Extract the [X, Y] coordinate from the center of the cell holding the provided text.  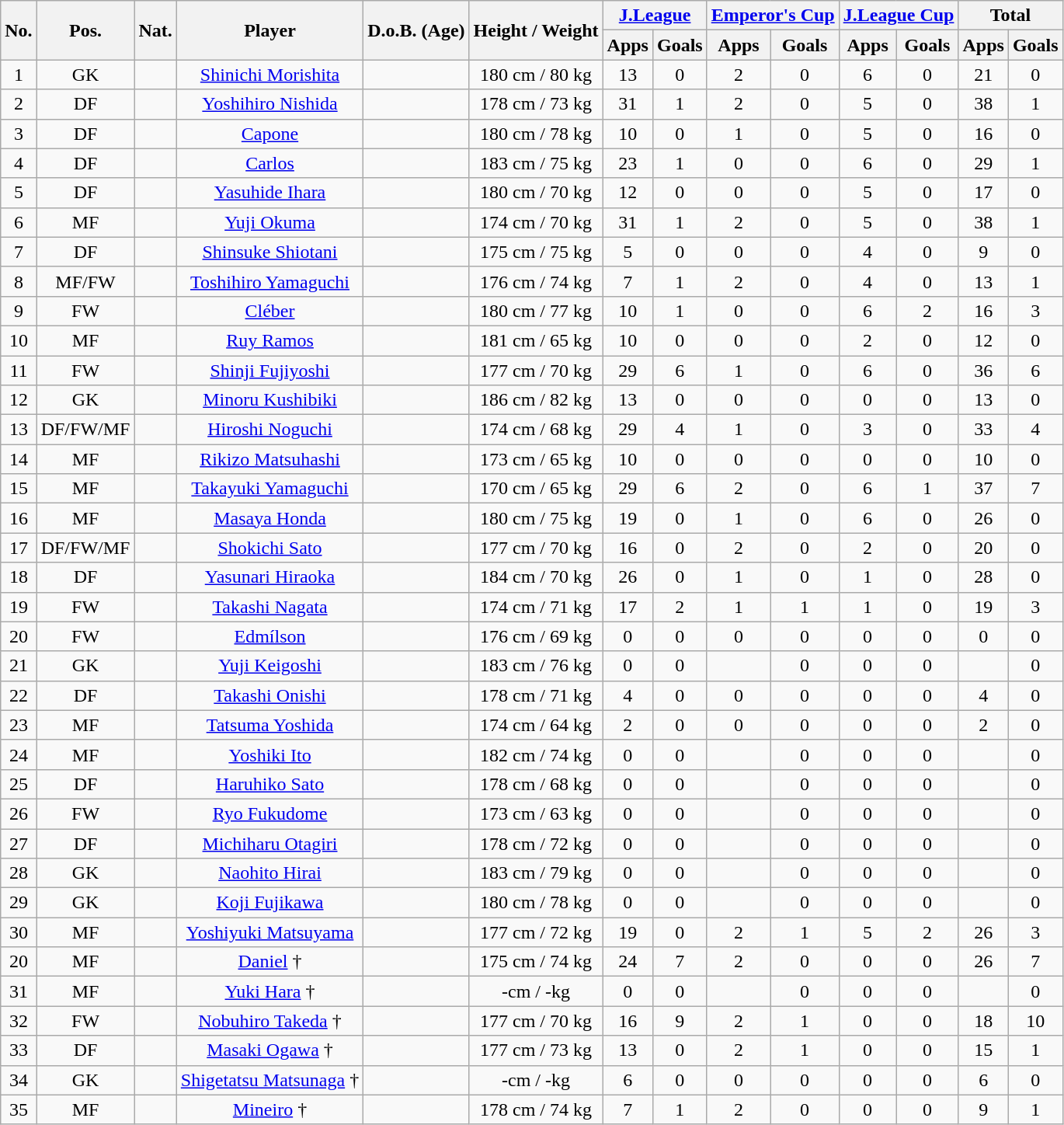
Yoshiyuki Matsuyama [269, 932]
Rikizo Matsuhashi [269, 459]
J.League [655, 16]
Shinji Fujiyoshi [269, 371]
14 [19, 459]
178 cm / 68 kg [536, 784]
Yoshihiro Nishida [269, 104]
178 cm / 73 kg [536, 104]
Carlos [269, 163]
Ryo Fukudome [269, 813]
34 [19, 1080]
Takashi Onishi [269, 695]
Naohito Hirai [269, 873]
Takashi Nagata [269, 607]
Haruhiko Sato [269, 784]
Michiharu Otagiri [269, 843]
Minoru Kushibiki [269, 400]
176 cm / 74 kg [536, 281]
180 cm / 75 kg [536, 518]
Koji Fujikawa [269, 903]
Daniel † [269, 962]
Masaki Ogawa † [269, 1050]
Pos. [85, 30]
8 [19, 281]
174 cm / 71 kg [536, 607]
175 cm / 74 kg [536, 962]
Yuji Okuma [269, 222]
11 [19, 371]
25 [19, 784]
Nat. [155, 30]
Hiroshi Noguchi [269, 430]
MF/FW [85, 281]
Tatsuma Yoshida [269, 725]
Ruy Ramos [269, 340]
Yuji Keigoshi [269, 666]
36 [983, 371]
181 cm / 65 kg [536, 340]
Yoshiki Ito [269, 754]
Toshihiro Yamaguchi [269, 281]
Edmílson [269, 636]
174 cm / 68 kg [536, 430]
176 cm / 69 kg [536, 636]
Yasuhide Ihara [269, 193]
Shinichi Morishita [269, 75]
170 cm / 65 kg [536, 489]
Nobuhiro Takeda † [269, 1021]
175 cm / 75 kg [536, 252]
178 cm / 74 kg [536, 1109]
183 cm / 79 kg [536, 873]
173 cm / 65 kg [536, 459]
177 cm / 73 kg [536, 1050]
Shinsuke Shiotani [269, 252]
177 cm / 72 kg [536, 932]
Shokichi Sato [269, 548]
180 cm / 77 kg [536, 311]
J.League Cup [899, 16]
180 cm / 80 kg [536, 75]
Yasunari Hiraoka [269, 577]
35 [19, 1109]
178 cm / 72 kg [536, 843]
D.o.B. (Age) [416, 30]
Height / Weight [536, 30]
184 cm / 70 kg [536, 577]
Total [1010, 16]
32 [19, 1021]
180 cm / 70 kg [536, 193]
174 cm / 64 kg [536, 725]
Mineiro † [269, 1109]
174 cm / 70 kg [536, 222]
Emperor's Cup [773, 16]
Takayuki Yamaguchi [269, 489]
30 [19, 932]
37 [983, 489]
183 cm / 76 kg [536, 666]
178 cm / 71 kg [536, 695]
Player [269, 30]
No. [19, 30]
Shigetatsu Matsunaga † [269, 1080]
Cléber [269, 311]
22 [19, 695]
Masaya Honda [269, 518]
186 cm / 82 kg [536, 400]
Capone [269, 134]
Yuki Hara † [269, 991]
27 [19, 843]
173 cm / 63 kg [536, 813]
183 cm / 75 kg [536, 163]
182 cm / 74 kg [536, 754]
